Pinpoint the cell where the given text exists, returning its [X, Y] midpoint coordinate. 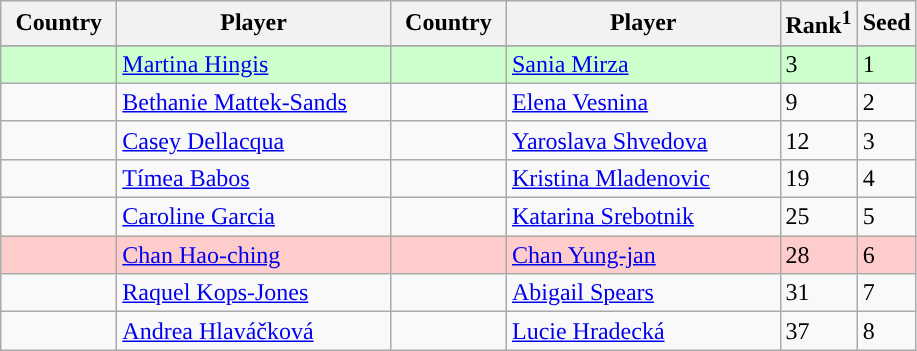
28 [818, 255]
Tímea Babos [254, 178]
Martina Hingis [254, 64]
Caroline Garcia [254, 217]
Sania Mirza [643, 64]
Chan Yung-jan [643, 255]
2 [886, 102]
Yaroslava Shvedova [643, 140]
4 [886, 178]
5 [886, 217]
19 [818, 178]
Rank1 [818, 24]
Katarina Srebotnik [643, 217]
8 [886, 331]
31 [818, 293]
Seed [886, 24]
7 [886, 293]
Raquel Kops-Jones [254, 293]
Andrea Hlaváčková [254, 331]
12 [818, 140]
6 [886, 255]
Lucie Hradecká [643, 331]
9 [818, 102]
Casey Dellacqua [254, 140]
25 [818, 217]
Chan Hao-ching [254, 255]
1 [886, 64]
Elena Vesnina [643, 102]
37 [818, 331]
Kristina Mladenovic [643, 178]
Bethanie Mattek-Sands [254, 102]
Abigail Spears [643, 293]
